For the text-containing cell, return its midpoint in [X, Y] coordinate format. 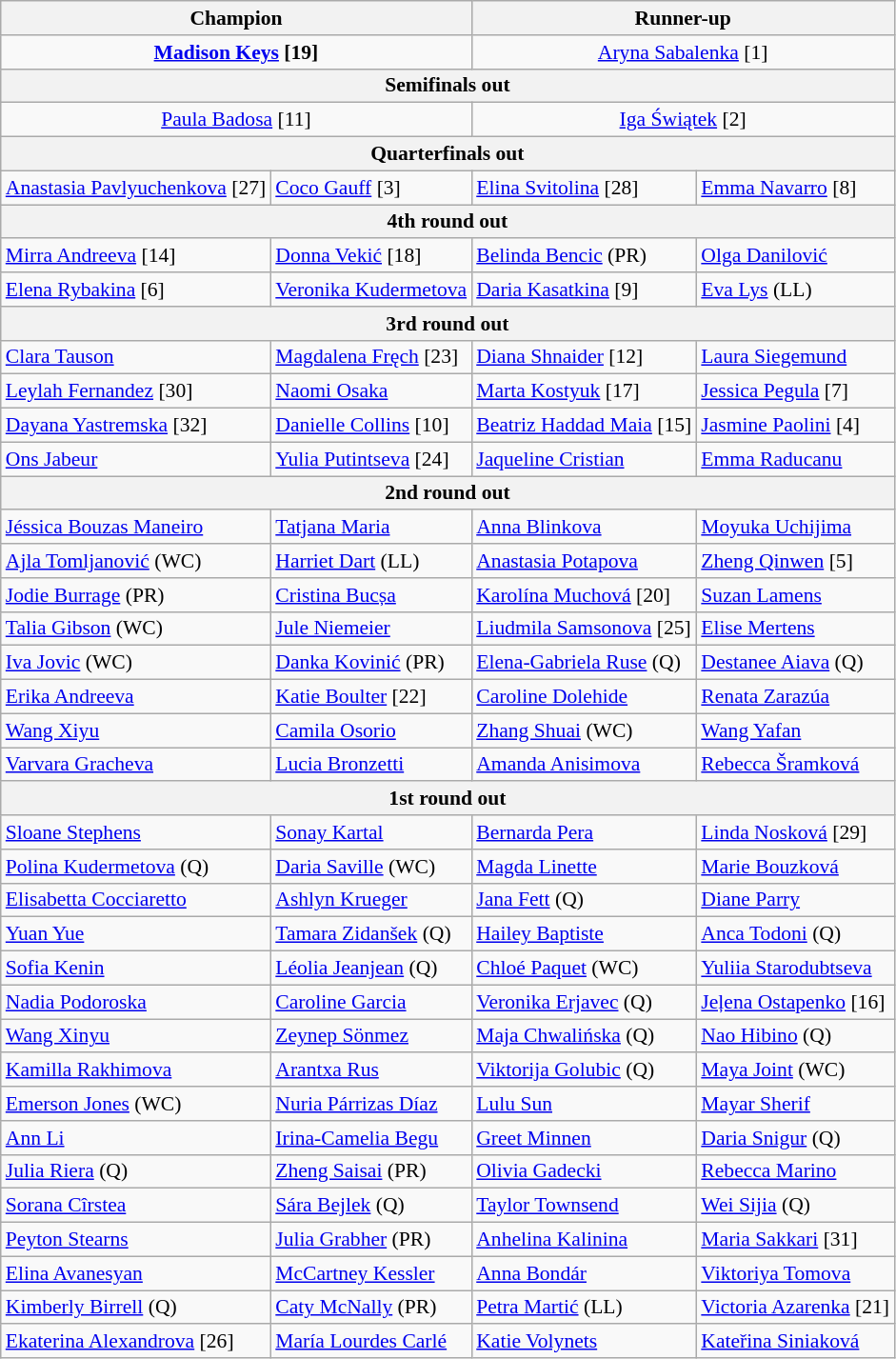
Ons Jabeur [136, 459]
Rebecca Šramková [795, 765]
Jasmine Paolini [4] [795, 426]
Jeļena Ostapenko [16] [795, 1002]
Jessica Pegula [7] [795, 391]
Nadia Podoroska [136, 1002]
Ajla Tomljanović (WC) [136, 561]
Caroline Garcia [371, 1002]
Elena Rybakina [6] [136, 290]
Greet Minnen [584, 1138]
Daria Saville (WC) [371, 867]
Sára Bejlek (Q) [371, 1206]
Tamara Zidanšek (Q) [371, 934]
Daria Kasatkina [9] [584, 290]
Julia Riera (Q) [136, 1171]
Jodie Burrage (PR) [136, 595]
Marta Kostyuk [17] [584, 391]
Lulu Sun [584, 1104]
Nao Hibino (Q) [795, 1036]
Daria Snigur (Q) [795, 1138]
Magdalena Fręch [23] [371, 357]
Nuria Párrizas Díaz [371, 1104]
Caroline Dolehide [584, 697]
Dayana Yastremska [32] [136, 426]
1st round out [448, 799]
Katie Volynets [584, 1342]
Elina Svitolina [28] [584, 188]
Zhang Shuai (WC) [584, 730]
Rebecca Marino [795, 1171]
Viktorija Golubic (Q) [584, 1070]
Quarterfinals out [448, 154]
Anca Todoni (Q) [795, 934]
Irina-Camelia Begu [371, 1138]
Yulia Putintseva [24] [371, 459]
Linda Nosková [29] [795, 832]
Diana Shnaider [12] [584, 357]
Olivia Gadecki [584, 1171]
Chloé Paquet (WC) [584, 969]
Ashlyn Krueger [371, 900]
Jaqueline Cristian [584, 459]
Jana Fett (Q) [584, 900]
Sofia Kenin [136, 969]
Coco Gauff [3] [371, 188]
Madison Keys [19] [236, 52]
Paula Badosa [11] [236, 120]
Liudmila Samsonova [25] [584, 629]
Katie Boulter [22] [371, 697]
Varvara Gracheva [136, 765]
Hailey Baptiste [584, 934]
Tatjana Maria [371, 528]
Clara Tauson [136, 357]
Victoria Azarenka [21] [795, 1308]
Aryna Sabalenka [1] [683, 52]
Belinda Bencic (PR) [584, 256]
Peyton Stearns [136, 1240]
Léolia Jeanjean (Q) [371, 969]
Sorana Cîrstea [136, 1206]
Viktoriya Tomova [795, 1273]
Kateřina Siniaková [795, 1342]
Donna Vekić [18] [371, 256]
Yuliia Starodubtseva [795, 969]
3rd round out [448, 324]
Danielle Collins [10] [371, 426]
Anastasia Pavlyuchenkova [27] [136, 188]
Anhelina Kalinina [584, 1240]
Runner-up [683, 18]
Renata Zarazúa [795, 697]
Sonay Kartal [371, 832]
Semifinals out [448, 86]
Talia Gibson (WC) [136, 629]
Anastasia Potapova [584, 561]
4th round out [448, 222]
Wang Yafan [795, 730]
Eva Lys (LL) [795, 290]
Diane Parry [795, 900]
Bernarda Pera [584, 832]
Moyuka Uchijima [795, 528]
Beatriz Haddad Maia [15] [584, 426]
Wang Xiyu [136, 730]
María Lourdes Carlé [371, 1342]
Polina Kudermetova (Q) [136, 867]
Elena-Gabriela Ruse (Q) [584, 663]
Destanee Aiava (Q) [795, 663]
McCartney Kessler [371, 1273]
Wei Sijia (Q) [795, 1206]
Champion [236, 18]
Jule Niemeier [371, 629]
Mirra Andreeva [14] [136, 256]
Suzan Lamens [795, 595]
Arantxa Rus [371, 1070]
Maya Joint (WC) [795, 1070]
Cristina Bucșa [371, 595]
Elina Avanesyan [136, 1273]
Magda Linette [584, 867]
Yuan Yue [136, 934]
Kimberly Birrell (Q) [136, 1308]
Maja Chwalińska (Q) [584, 1036]
Marie Bouzková [795, 867]
Jéssica Bouzas Maneiro [136, 528]
Erika Andreeva [136, 697]
Emma Navarro [8] [795, 188]
Harriet Dart (LL) [371, 561]
Emerson Jones (WC) [136, 1104]
Wang Xinyu [136, 1036]
Karolína Muchová [20] [584, 595]
Laura Siegemund [795, 357]
Veronika Erjavec (Q) [584, 1002]
Ekaterina Alexandrova [26] [136, 1342]
Elisabetta Cocciaretto [136, 900]
Julia Grabher (PR) [371, 1240]
Sloane Stephens [136, 832]
Veronika Kudermetova [371, 290]
Olga Danilović [795, 256]
Elise Mertens [795, 629]
Anna Blinkova [584, 528]
Lucia Bronzetti [371, 765]
Amanda Anisimova [584, 765]
Zheng Saisai (PR) [371, 1171]
Danka Kovinić (PR) [371, 663]
2nd round out [448, 493]
Emma Raducanu [795, 459]
Naomi Osaka [371, 391]
Petra Martić (LL) [584, 1308]
Taylor Townsend [584, 1206]
Ann Li [136, 1138]
Camila Osorio [371, 730]
Iva Jovic (WC) [136, 663]
Zheng Qinwen [5] [795, 561]
Zeynep Sönmez [371, 1036]
Leylah Fernandez [30] [136, 391]
Kamilla Rakhimova [136, 1070]
Mayar Sherif [795, 1104]
Maria Sakkari [31] [795, 1240]
Iga Świątek [2] [683, 120]
Anna Bondár [584, 1273]
Caty McNally (PR) [371, 1308]
